Pinpoint the cell where the given text exists, returning its (X, Y) midpoint coordinate. 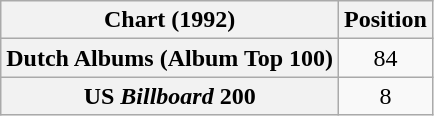
84 (386, 58)
Chart (1992) (170, 20)
8 (386, 96)
US Billboard 200 (170, 96)
Position (386, 20)
Dutch Albums (Album Top 100) (170, 58)
